Output the [X, Y] coordinate of the center of the cell containing the given text.  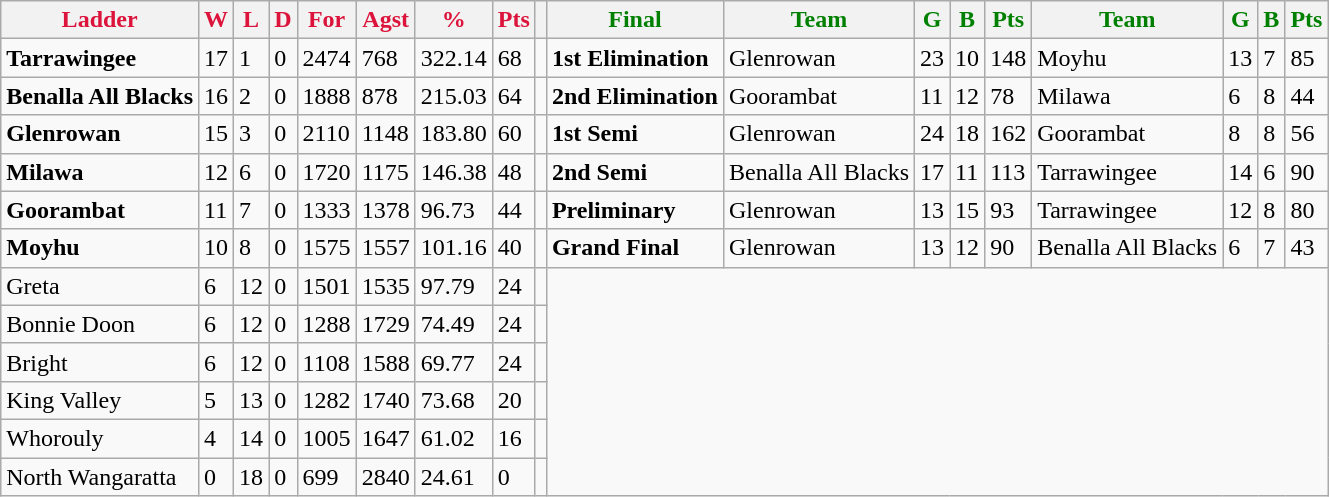
Agst [386, 20]
322.14 [454, 58]
80 [1306, 210]
1175 [386, 172]
40 [514, 248]
1888 [326, 96]
1st Semi [634, 134]
Bonnie Doon [100, 324]
L [252, 20]
Grand Final [634, 248]
W [216, 20]
20 [514, 400]
878 [386, 96]
1108 [326, 362]
Bright [100, 362]
2840 [386, 477]
1740 [386, 400]
1378 [386, 210]
1647 [386, 438]
1288 [326, 324]
1535 [386, 286]
162 [1008, 134]
74.49 [454, 324]
48 [514, 172]
1501 [326, 286]
56 [1306, 134]
215.03 [454, 96]
3 [252, 134]
King Valley [100, 400]
97.79 [454, 286]
61.02 [454, 438]
% [454, 20]
78 [1008, 96]
2nd Elimination [634, 96]
1148 [386, 134]
113 [1008, 172]
D [283, 20]
1588 [386, 362]
101.16 [454, 248]
1575 [326, 248]
Ladder [100, 20]
93 [1008, 210]
60 [514, 134]
1720 [326, 172]
1 [252, 58]
1st Elimination [634, 58]
24.61 [454, 477]
Preliminary [634, 210]
1333 [326, 210]
1005 [326, 438]
1729 [386, 324]
96.73 [454, 210]
Greta [100, 286]
Final [634, 20]
5 [216, 400]
69.77 [454, 362]
146.38 [454, 172]
183.80 [454, 134]
43 [1306, 248]
68 [514, 58]
Whorouly [100, 438]
85 [1306, 58]
1557 [386, 248]
73.68 [454, 400]
North Wangaratta [100, 477]
23 [932, 58]
4 [216, 438]
For [326, 20]
2 [252, 96]
768 [386, 58]
64 [514, 96]
699 [326, 477]
2nd Semi [634, 172]
148 [1008, 58]
2110 [326, 134]
1282 [326, 400]
2474 [326, 58]
